Find where the given text appears and provide that cell's center as [x, y] coordinate. 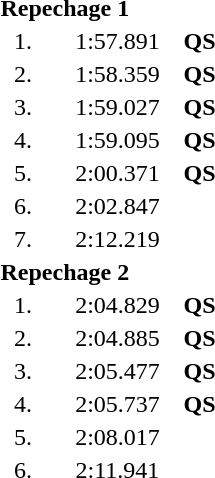
1:58.359 [118, 74]
2:12.219 [118, 239]
1:57.891 [118, 41]
2:05.477 [118, 371]
2:02.847 [118, 206]
1:59.027 [118, 107]
2:04.885 [118, 338]
2:00.371 [118, 173]
1:59.095 [118, 140]
2:05.737 [118, 404]
2:04.829 [118, 305]
2:08.017 [118, 437]
